Extract the [X, Y] coordinate from the center of the cell holding the provided text.  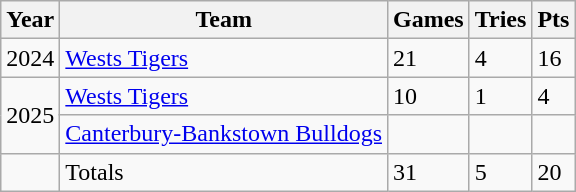
5 [500, 172]
31 [429, 172]
1 [500, 96]
21 [429, 58]
Totals [224, 172]
Games [429, 20]
Canterbury-Bankstown Bulldogs [224, 134]
Pts [554, 20]
Team [224, 20]
2024 [30, 58]
Tries [500, 20]
2025 [30, 115]
20 [554, 172]
10 [429, 96]
Year [30, 20]
16 [554, 58]
